Provide the (X, Y) coordinate of the cell's center where the given text is located.  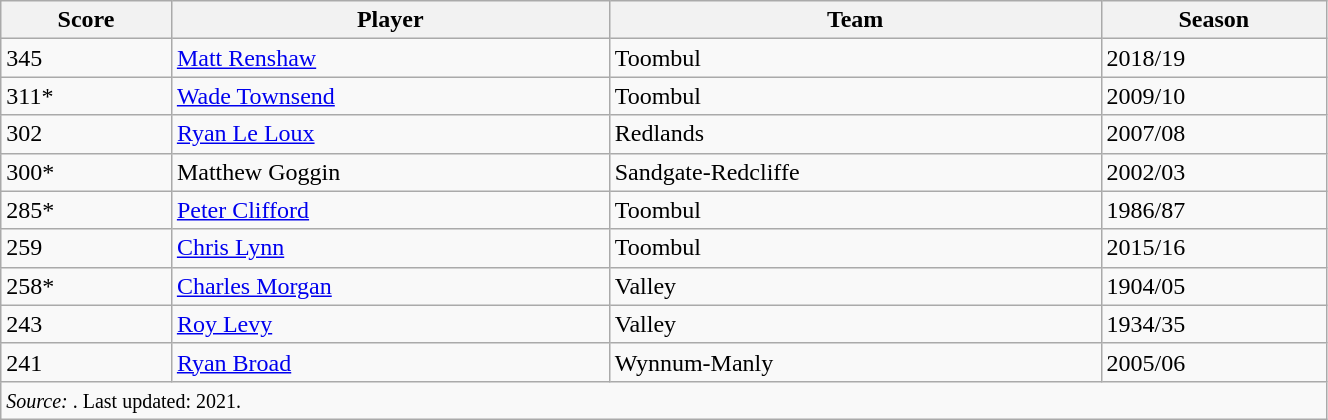
Wade Townsend (390, 96)
Ryan Broad (390, 362)
Source: . Last updated: 2021. (664, 400)
1904/05 (1214, 286)
Team (855, 20)
2007/08 (1214, 134)
1986/87 (1214, 210)
300* (86, 172)
Charles Morgan (390, 286)
Roy Levy (390, 324)
Player (390, 20)
Chris Lynn (390, 248)
Wynnum-Manly (855, 362)
Score (86, 20)
Redlands (855, 134)
2015/16 (1214, 248)
Peter Clifford (390, 210)
2009/10 (1214, 96)
2018/19 (1214, 58)
Sandgate-Redcliffe (855, 172)
302 (86, 134)
Matthew Goggin (390, 172)
Season (1214, 20)
1934/35 (1214, 324)
258* (86, 286)
2002/03 (1214, 172)
Ryan Le Loux (390, 134)
345 (86, 58)
243 (86, 324)
285* (86, 210)
2005/06 (1214, 362)
241 (86, 362)
259 (86, 248)
311* (86, 96)
Matt Renshaw (390, 58)
